Output the [X, Y] coordinate of the center of the cell containing the given text.  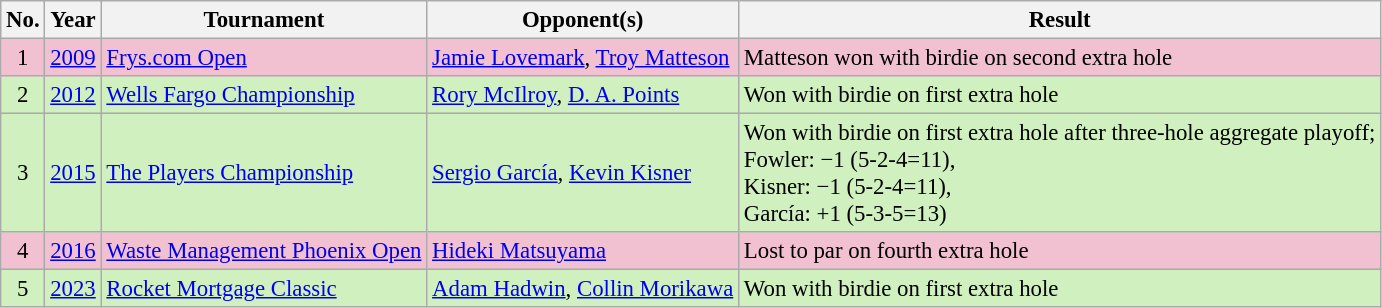
3 [23, 174]
2009 [73, 58]
The Players Championship [264, 174]
Jamie Lovemark, Troy Matteson [583, 58]
Lost to par on fourth extra hole [1060, 251]
2016 [73, 251]
4 [23, 251]
1 [23, 58]
Result [1060, 20]
Waste Management Phoenix Open [264, 251]
Sergio García, Kevin Kisner [583, 174]
5 [23, 289]
2023 [73, 289]
2015 [73, 174]
Adam Hadwin, Collin Morikawa [583, 289]
Frys.com Open [264, 58]
Opponent(s) [583, 20]
No. [23, 20]
Matteson won with birdie on second extra hole [1060, 58]
Year [73, 20]
Rory McIlroy, D. A. Points [583, 95]
2 [23, 95]
Hideki Matsuyama [583, 251]
Tournament [264, 20]
Rocket Mortgage Classic [264, 289]
2012 [73, 95]
Wells Fargo Championship [264, 95]
Won with birdie on first extra hole after three-hole aggregate playoff;Fowler: −1 (5-2-4=11),Kisner: −1 (5-2-4=11),García: +1 (5-3-5=13) [1060, 174]
